Detect which cell encompasses the target text, then output its [x, y] center coordinate. 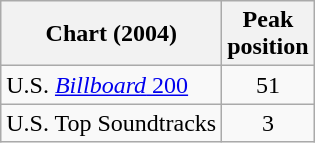
Peakposition [268, 34]
Chart (2004) [112, 34]
U.S. Billboard 200 [112, 85]
51 [268, 85]
3 [268, 123]
U.S. Top Soundtracks [112, 123]
